From the cell containing the given text, extract its center point as [X, Y] coordinate. 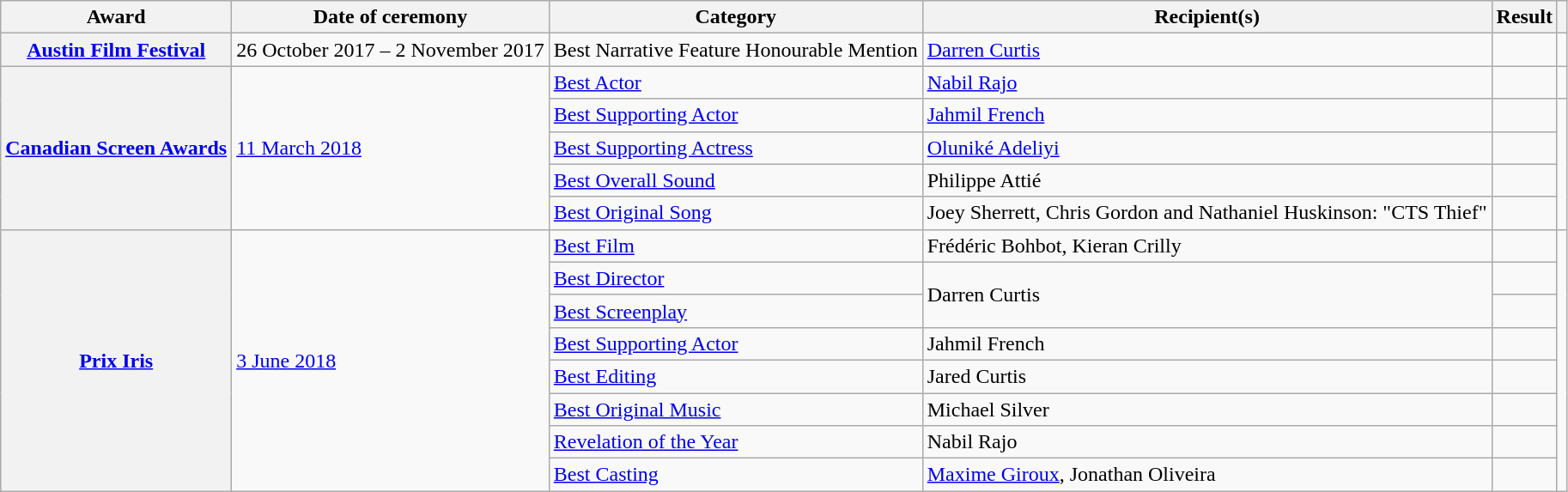
Best Actor [735, 82]
Best Overall Sound [735, 180]
Philippe Attié [1207, 180]
Michael Silver [1207, 410]
Canadian Screen Awards [117, 148]
Joey Sherrett, Chris Gordon and Nathaniel Huskinson: "CTS Thief" [1207, 213]
Best Supporting Actress [735, 148]
11 March 2018 [391, 148]
Recipient(s) [1207, 17]
Best Casting [735, 475]
Best Original Music [735, 410]
Result [1524, 17]
Best Director [735, 278]
Date of ceremony [391, 17]
Best Screenplay [735, 311]
Best Film [735, 246]
Best Narrative Feature Honourable Mention [735, 50]
3 June 2018 [391, 360]
Best Editing [735, 376]
Best Original Song [735, 213]
Maxime Giroux, Jonathan Oliveira [1207, 475]
Revelation of the Year [735, 442]
Oluniké Adeliyi [1207, 148]
Prix Iris [117, 360]
Award [117, 17]
Jared Curtis [1207, 376]
Category [735, 17]
26 October 2017 – 2 November 2017 [391, 50]
Frédéric Bohbot, Kieran Crilly [1207, 246]
Austin Film Festival [117, 50]
